Identify which cell holds the provided text, then report its (x, y) central coordinate. 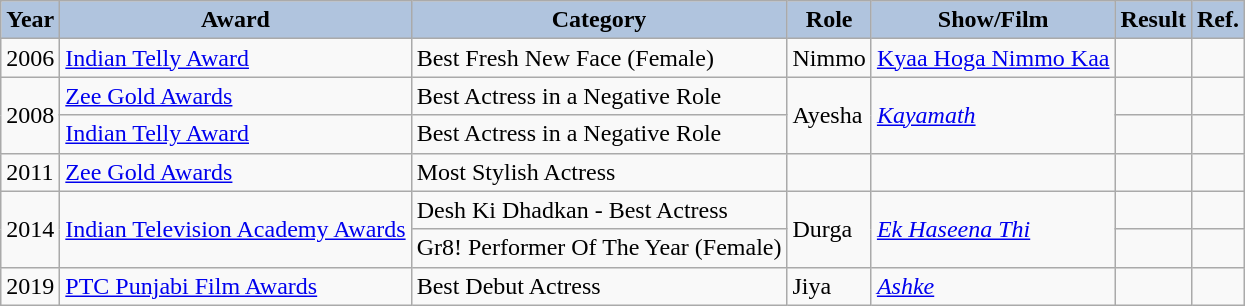
Year (30, 20)
PTC Punjabi Film Awards (236, 286)
Ashke (993, 286)
Kayamath (993, 115)
Kyaa Hoga Nimmo Kaa (993, 58)
2014 (30, 229)
Show/Film (993, 20)
2011 (30, 172)
Most Stylish Actress (599, 172)
Category (599, 20)
Gr8! Performer Of The Year (Female) (599, 248)
Result (1153, 20)
Durga (829, 229)
2008 (30, 115)
Best Debut Actress (599, 286)
2019 (30, 286)
Desh Ki Dhadkan - Best Actress (599, 210)
2006 (30, 58)
Best Fresh New Face (Female) (599, 58)
Award (236, 20)
Nimmo (829, 58)
Ayesha (829, 115)
Indian Television Academy Awards (236, 229)
Role (829, 20)
Ref. (1218, 20)
Jiya (829, 286)
Ek Haseena Thi (993, 229)
